Identify which cell holds the provided text, then report its [X, Y] central coordinate. 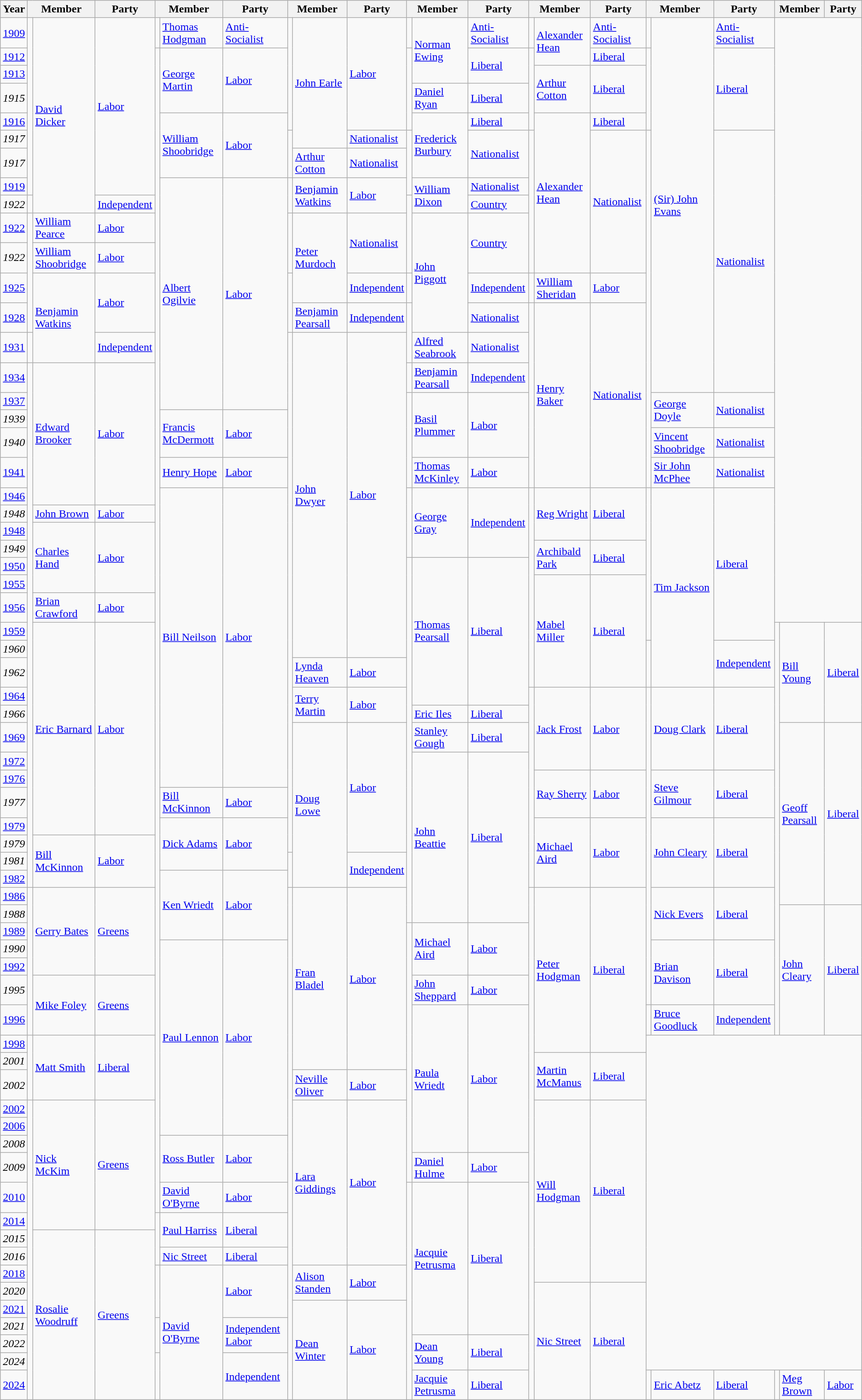
Rosalie Woodruff [64, 1315]
Paul Harriss [192, 1230]
Will Hodgman [563, 1191]
2001 [14, 1061]
John Sheppard [440, 990]
Bruce Goodluck [682, 1020]
Henry Hope [192, 472]
1990 [14, 949]
1912 [14, 57]
Brian Davison [682, 972]
1940 [14, 443]
William Sheridan [563, 287]
Nick Evers [682, 914]
2022 [14, 1344]
Gerry Bates [64, 931]
Daniel Ryan [440, 98]
Eric Iles [440, 714]
1960 [14, 648]
1925 [14, 287]
Frederick Burbury [440, 145]
1913 [14, 74]
George Gray [440, 522]
1946 [14, 496]
Doug Clark [682, 729]
1962 [14, 673]
Steve Gilmour [682, 793]
Paul Lennon [192, 1037]
1915 [14, 98]
1941 [14, 472]
Brian Crawford [64, 607]
Meg Brown [802, 1385]
1955 [14, 584]
Daniel Hulme [440, 1167]
Stanley Gough [440, 737]
1977 [14, 803]
2015 [14, 1238]
Ray Sherry [563, 793]
Mabel Miller [563, 631]
1919 [14, 186]
Doug Lowe [320, 805]
1959 [14, 631]
Independent Labor [255, 1335]
1982 [14, 879]
1988 [14, 914]
Dean Winter [320, 1349]
1972 [14, 761]
William Dixon [440, 195]
1996 [14, 1020]
1909 [14, 33]
Sir John McPhee [682, 472]
Archibald Park [563, 557]
Vincent Shoobridge [682, 443]
1937 [14, 401]
2014 [14, 1221]
1995 [14, 990]
1969 [14, 737]
1934 [14, 377]
1931 [14, 348]
Fran Bladel [320, 978]
2018 [14, 1273]
Matt Smith [64, 1068]
1939 [14, 419]
1956 [14, 607]
2010 [14, 1198]
2009 [14, 1167]
Thomas McKinley [440, 472]
Dean Young [440, 1353]
Thomas Hodgman [192, 33]
Reg Wright [563, 514]
Geoff Pearsall [802, 814]
Thomas Pearsall [440, 631]
Bill Neilson [192, 637]
Ken Wriedt [192, 905]
Francis McDermott [192, 434]
David Dicker [64, 116]
Alison Standen [320, 1282]
Mike Foley [64, 1005]
George Doyle [682, 410]
Alfred Seabrook [440, 348]
1998 [14, 1044]
Ross Butler [192, 1159]
Lynda Heaven [320, 673]
1981 [14, 861]
1928 [14, 318]
1949 [14, 549]
2008 [14, 1144]
1950 [14, 566]
Eric Barnard [64, 729]
Tim Jackson [682, 587]
Year [14, 9]
1916 [14, 121]
Albert Ogilvie [192, 294]
John Piggott [440, 272]
Henry Baker [563, 395]
William Pearce [64, 227]
George Martin [192, 80]
Lara Giddings [320, 1182]
2020 [14, 1291]
Paula Wriedt [440, 1079]
Nick McKim [64, 1165]
1992 [14, 966]
1966 [14, 714]
1986 [14, 896]
Jack Frost [563, 729]
2016 [14, 1256]
Eric Abetz [682, 1385]
John Dwyer [320, 495]
Edward Brooker [64, 434]
John Brown [64, 514]
Charles Hand [64, 557]
Norman Ewing [440, 51]
1964 [14, 696]
John Beattie [440, 838]
Martin McManus [563, 1076]
2006 [14, 1126]
Peter Hodgman [563, 970]
Peter Murdoch [320, 258]
Basil Plummer [440, 425]
Dick Adams [192, 844]
Bill Young [802, 672]
John Earle [320, 83]
1989 [14, 931]
1976 [14, 779]
Terry Martin [320, 705]
(Sir) John Evans [682, 205]
Neville Oliver [320, 1085]
